Pinpoint the cell where the given text exists, returning its [x, y] midpoint coordinate. 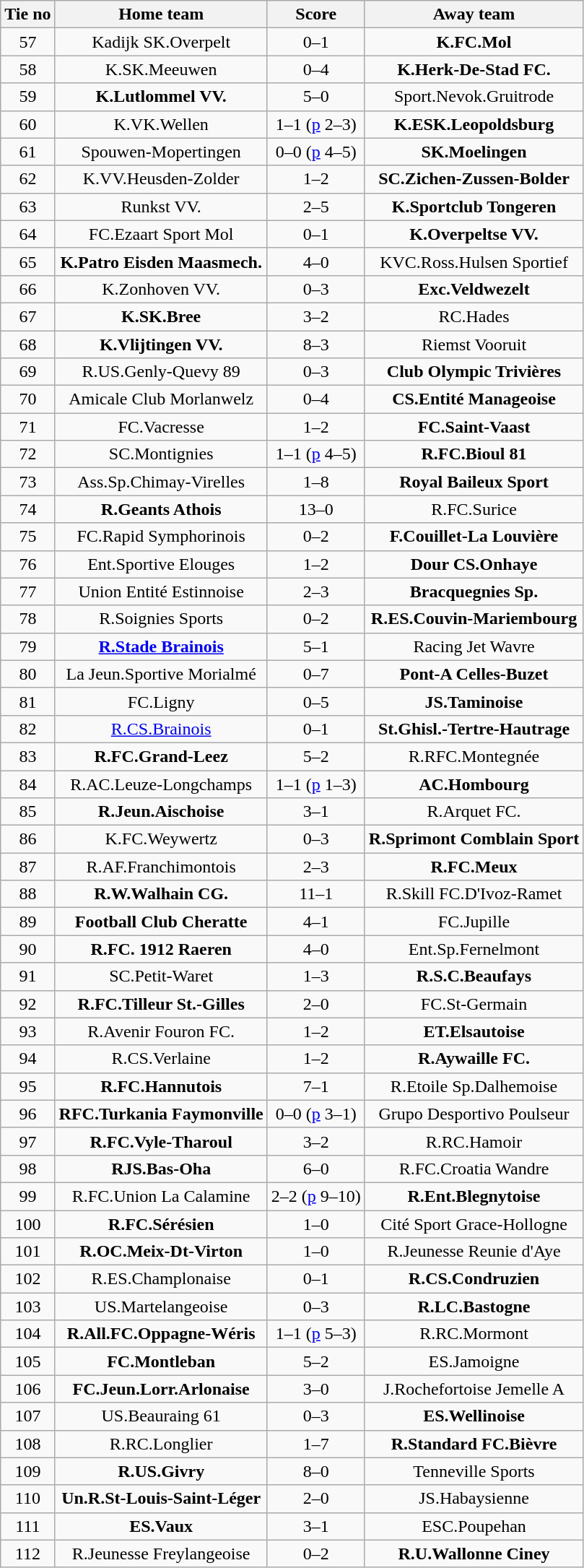
83 [27, 756]
J.Rochefortoise Jemelle A [474, 1389]
K.Overpeltse VV. [474, 234]
R.FC.Surice [474, 509]
SC.Petit-Waret [161, 976]
63 [27, 207]
0–5 [316, 701]
R.U.Wallonne Ciney [474, 1554]
K.VV.Heusden-Zolder [161, 179]
112 [27, 1554]
R.OC.Meix-Dt-Virton [161, 1252]
81 [27, 701]
R.RC.Hamoir [474, 1141]
78 [27, 619]
7–1 [316, 1086]
90 [27, 949]
FC.Ezaart Sport Mol [161, 234]
Ent.Sportive Elouges [161, 564]
CS.Entité Manageoise [474, 399]
74 [27, 509]
R.CS.Condruzien [474, 1279]
R.FC.Sérésien [161, 1224]
101 [27, 1252]
73 [27, 482]
84 [27, 784]
ES.Jamoigne [474, 1361]
66 [27, 289]
R.Soignies Sports [161, 619]
80 [27, 674]
R.LC.Bastogne [474, 1307]
FC.Ligny [161, 701]
Away team [474, 14]
SC.Zichen-Zussen-Bolder [474, 179]
82 [27, 729]
R.CS.Verlaine [161, 1059]
5–1 [316, 646]
1–1 (p 5–3) [316, 1334]
88 [27, 894]
58 [27, 69]
11–1 [316, 894]
Un.R.St-Louis-Saint-Léger [161, 1499]
1–3 [316, 976]
R.FC.Meux [474, 867]
Sport.Nevok.Gruitrode [474, 97]
K.Patro Eisden Maasmech. [161, 261]
67 [27, 316]
8–0 [316, 1471]
104 [27, 1334]
102 [27, 1279]
77 [27, 592]
94 [27, 1059]
Union Entité Estinnoise [161, 592]
Kadijk SK.Overpelt [161, 42]
107 [27, 1416]
FC.Jupille [474, 922]
R.FC.Croatia Wandre [474, 1169]
68 [27, 345]
FC.Vacresse [161, 427]
JS.Taminoise [474, 701]
1–1 (p 4–5) [316, 454]
K.Sportclub Tongeren [474, 207]
Tenneville Sports [474, 1471]
72 [27, 454]
100 [27, 1224]
R.Jeun.Aischoise [161, 812]
85 [27, 812]
R.Etoile Sp.Dalhemoise [474, 1086]
ET.Elsautoise [474, 1031]
Club Olympic Trivières [474, 372]
R.Aywaille FC. [474, 1059]
SC.Montignies [161, 454]
108 [27, 1444]
R.Standard FC.Bièvre [474, 1444]
R.AF.Franchimontois [161, 867]
Exc.Veldwezelt [474, 289]
98 [27, 1169]
105 [27, 1361]
R.Arquet FC. [474, 812]
R.Geants Athois [161, 509]
R.Ent.Blegnytoise [474, 1196]
R.AC.Leuze-Longchamps [161, 784]
RFC.Turkania Faymonville [161, 1114]
FC.Rapid Symphorinois [161, 537]
62 [27, 179]
92 [27, 1004]
FC.Jeun.Lorr.Arlonaise [161, 1389]
Home team [161, 14]
R.W.Walhain CG. [161, 894]
Ent.Sp.Fernelmont [474, 949]
Racing Jet Wavre [474, 646]
61 [27, 152]
87 [27, 867]
95 [27, 1086]
R.FC.Bioul 81 [474, 454]
R.RC.Longlier [161, 1444]
R.S.C.Beaufays [474, 976]
R.Sprimont Comblain Sport [474, 839]
76 [27, 564]
96 [27, 1114]
111 [27, 1526]
R.RC.Mormont [474, 1334]
Royal Baileux Sport [474, 482]
65 [27, 261]
59 [27, 97]
Bracquegnies Sp. [474, 592]
K.Zonhoven VV. [161, 289]
St.Ghisl.-Tertre-Hautrage [474, 729]
2–5 [316, 207]
R.Jeunesse Freylangeoise [161, 1554]
R.RFC.Montegnée [474, 756]
4–1 [316, 922]
Spouwen-Mopertingen [161, 152]
Grupo Desportivo Poulseur [474, 1114]
106 [27, 1389]
Ass.Sp.Chimay-Virelles [161, 482]
K.Vlijtingen VV. [161, 345]
K.SK.Meeuwen [161, 69]
R.Jeunesse Reunie d'Aye [474, 1252]
109 [27, 1471]
SK.Moelingen [474, 152]
1–1 (p 1–3) [316, 784]
64 [27, 234]
Riemst Vooruit [474, 345]
R.All.FC.Oppagne-Wéris [161, 1334]
93 [27, 1031]
R.US.Givry [161, 1471]
0–7 [316, 674]
0–0 (p 4–5) [316, 152]
0–0 (p 3–1) [316, 1114]
K.FC.Mol [474, 42]
K.Herk-De-Stad FC. [474, 69]
R.Avenir Fouron FC. [161, 1031]
R.Stade Brainois [161, 646]
Amicale Club Morlanwelz [161, 399]
70 [27, 399]
99 [27, 1196]
75 [27, 537]
AC.Hombourg [474, 784]
K.ESK.Leopoldsburg [474, 124]
R.FC.Hannutois [161, 1086]
Pont-A Celles-Buzet [474, 674]
Tie no [27, 14]
FC.Montleban [161, 1361]
86 [27, 839]
1–1 (p 2–3) [316, 124]
69 [27, 372]
JS.Habaysienne [474, 1499]
1–8 [316, 482]
13–0 [316, 509]
3–0 [316, 1389]
R.FC.Grand-Leez [161, 756]
ES.Wellinoise [474, 1416]
60 [27, 124]
8–3 [316, 345]
5–0 [316, 97]
97 [27, 1141]
Score [316, 14]
R.FC.Tilleur St.-Gilles [161, 1004]
K.SK.Bree [161, 316]
1–7 [316, 1444]
K.FC.Weywertz [161, 839]
RJS.Bas-Oha [161, 1169]
89 [27, 922]
103 [27, 1307]
US.Martelangeoise [161, 1307]
Cité Sport Grace-Hollogne [474, 1224]
R.FC.Vyle-Tharoul [161, 1141]
FC.Saint-Vaast [474, 427]
K.Lutlommel VV. [161, 97]
R.FC.Union La Calamine [161, 1196]
R.CS.Brainois [161, 729]
57 [27, 42]
KVC.Ross.Hulsen Sportief [474, 261]
91 [27, 976]
ES.Vaux [161, 1526]
71 [27, 427]
R.FC. 1912 Raeren [161, 949]
ESC.Poupehan [474, 1526]
79 [27, 646]
R.ES.Champlonaise [161, 1279]
Football Club Cheratte [161, 922]
6–0 [316, 1169]
FC.St-Germain [474, 1004]
Dour CS.Onhaye [474, 564]
US.Beauraing 61 [161, 1416]
Runkst VV. [161, 207]
110 [27, 1499]
RC.Hades [474, 316]
K.VK.Wellen [161, 124]
La Jeun.Sportive Morialmé [161, 674]
F.Couillet-La Louvière [474, 537]
2–2 (p 9–10) [316, 1196]
R.ES.Couvin-Mariembourg [474, 619]
R.US.Genly-Quevy 89 [161, 372]
R.Skill FC.D'Ivoz-Ramet [474, 894]
